Find where the given text appears and provide that cell's center as [X, Y] coordinate. 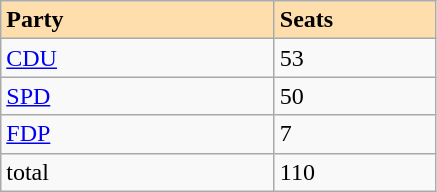
53 [354, 58]
110 [354, 172]
50 [354, 96]
7 [354, 134]
CDU [138, 58]
SPD [138, 96]
Party [138, 20]
Seats [354, 20]
FDP [138, 134]
total [138, 172]
